Detect which cell encompasses the target text, then output its [x, y] center coordinate. 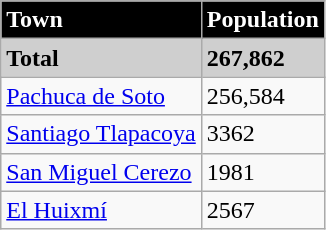
2567 [262, 210]
Town [102, 20]
267,862 [262, 58]
El Huixmí [102, 210]
San Miguel Cerezo [102, 172]
Population [262, 20]
256,584 [262, 96]
Pachuca de Soto [102, 96]
1981 [262, 172]
Total [102, 58]
Santiago Tlapacoya [102, 134]
3362 [262, 134]
